Find where the given text appears and provide that cell's center as (X, Y) coordinate. 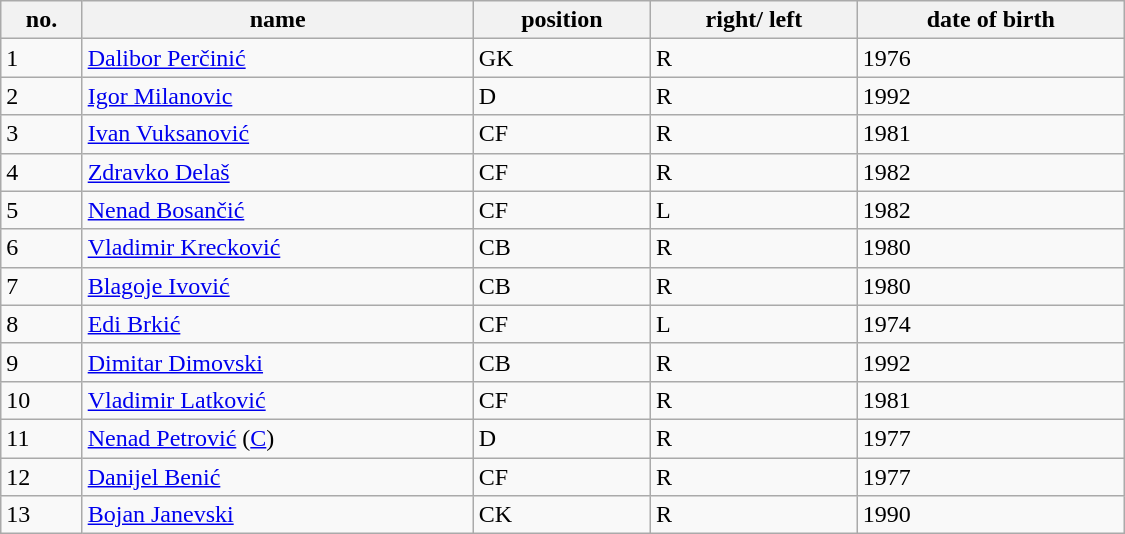
2 (42, 96)
Nenad Petrović (C) (278, 438)
Zdravko Delaš (278, 172)
7 (42, 286)
5 (42, 210)
1976 (990, 58)
11 (42, 438)
Igor Milanovic (278, 96)
Danijel Benić (278, 477)
6 (42, 248)
8 (42, 324)
4 (42, 172)
Bojan Janevski (278, 515)
Ivan Vuksanović (278, 134)
Edi Brkić (278, 324)
1 (42, 58)
CK (562, 515)
Dimitar Dimovski (278, 362)
12 (42, 477)
GK (562, 58)
no. (42, 20)
position (562, 20)
1990 (990, 515)
13 (42, 515)
Vladimir Krecković (278, 248)
9 (42, 362)
1974 (990, 324)
10 (42, 400)
Nenad Bosančić (278, 210)
Dalibor Perčinić (278, 58)
3 (42, 134)
Blagoje Ivović (278, 286)
Vladimir Latković (278, 400)
date of birth (990, 20)
name (278, 20)
right/ left (754, 20)
